Identify which cell holds the provided text, then report its [X, Y] central coordinate. 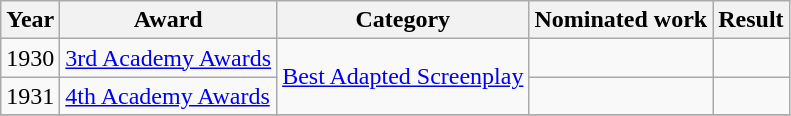
Nominated work [621, 20]
3rd Academy Awards [168, 58]
Award [168, 20]
Category [403, 20]
Year [30, 20]
Best Adapted Screenplay [403, 77]
Result [751, 20]
1931 [30, 96]
1930 [30, 58]
4th Academy Awards [168, 96]
